Capture the cell that displays the provided text and extract its (X, Y) central coordinate. 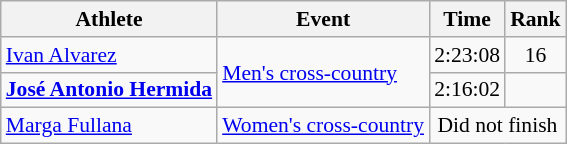
José Antonio Hermida (109, 90)
Ivan Alvarez (109, 55)
Time (467, 19)
2:16:02 (467, 90)
Athlete (109, 19)
Event (323, 19)
Marga Fullana (109, 126)
Women's cross-country (323, 126)
Rank (536, 19)
2:23:08 (467, 55)
16 (536, 55)
Men's cross-country (323, 72)
Did not finish (498, 126)
